Return the (X, Y) coordinate for the center point of the cell that contains the specified text.  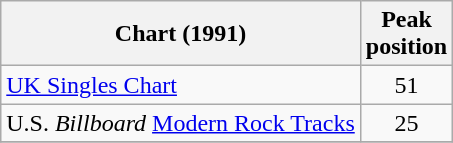
U.S. Billboard Modern Rock Tracks (181, 123)
Peakposition (406, 34)
Chart (1991) (181, 34)
25 (406, 123)
51 (406, 85)
UK Singles Chart (181, 85)
